Identify which cell holds the provided text, then report its [X, Y] central coordinate. 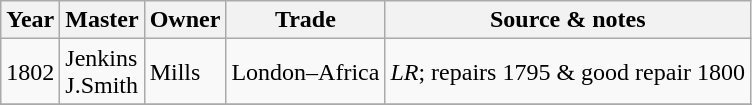
JenkinsJ.Smith [102, 72]
Source & notes [568, 20]
1802 [30, 72]
LR; repairs 1795 & good repair 1800 [568, 72]
Master [102, 20]
Owner [185, 20]
Trade [306, 20]
Year [30, 20]
London–Africa [306, 72]
Mills [185, 72]
